Search for the cell housing the specified text and yield its (X, Y) center coordinate. 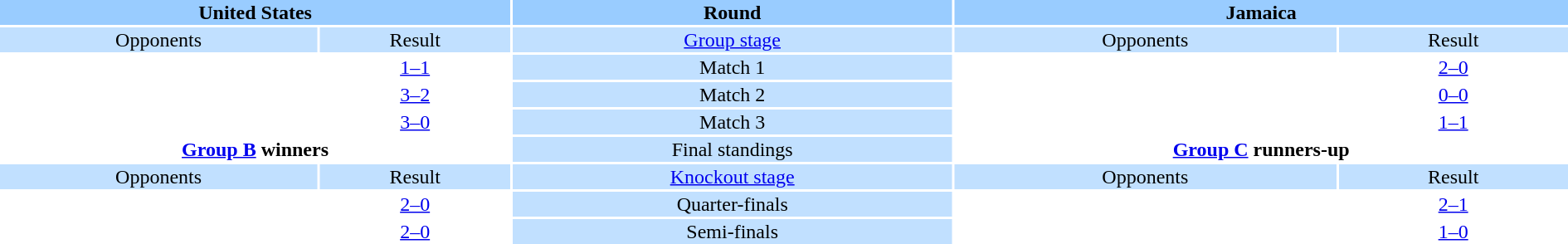
1–0 (1454, 232)
Knockout stage (732, 177)
United States (256, 12)
Round (732, 12)
Group B winners (256, 149)
Final standings (732, 149)
Match 3 (732, 122)
3–2 (415, 95)
Match 2 (732, 95)
Group C runners-up (1261, 149)
2–1 (1454, 204)
Semi-finals (732, 232)
Jamaica (1261, 12)
Group stage (732, 40)
Quarter-finals (732, 204)
3–0 (415, 122)
Match 1 (732, 67)
0–0 (1454, 95)
